Identify which cell holds the provided text, then report its [x, y] central coordinate. 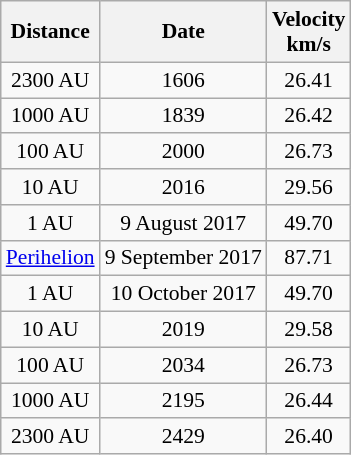
87.71 [309, 258]
29.58 [309, 330]
26.41 [309, 80]
9 August 2017 [184, 223]
29.56 [309, 187]
1839 [184, 116]
2195 [184, 401]
2000 [184, 152]
2016 [184, 187]
Velocitykm/s [309, 32]
9 September 2017 [184, 258]
Date [184, 32]
26.44 [309, 401]
26.40 [309, 437]
26.42 [309, 116]
2429 [184, 437]
1606 [184, 80]
Distance [50, 32]
Perihelion [50, 258]
2019 [184, 330]
2034 [184, 365]
10 October 2017 [184, 294]
